Provide the [X, Y] coordinate of the cell's center where the given text is located.  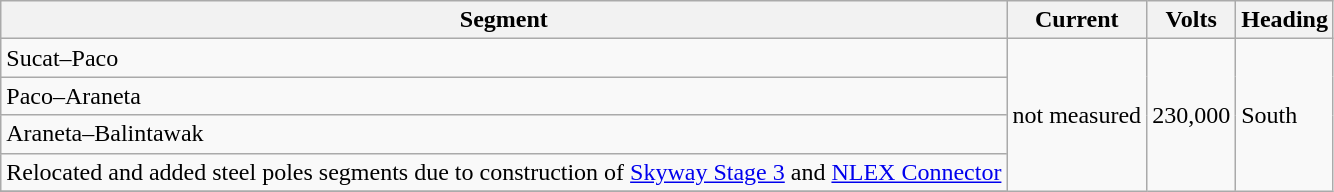
230,000 [1192, 115]
Relocated and added steel poles segments due to construction of Skyway Stage 3 and NLEX Connector [504, 172]
Paco–Araneta [504, 96]
Heading [1285, 20]
Volts [1192, 20]
South [1285, 115]
Current [1077, 20]
Segment [504, 20]
Araneta–Balintawak [504, 134]
not measured [1077, 115]
Sucat–Paco [504, 58]
